Pinpoint the cell where the given text exists, returning its (X, Y) midpoint coordinate. 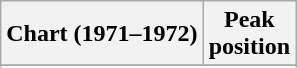
Peakposition (249, 34)
Chart (1971–1972) (102, 34)
